Find where the given text appears and provide that cell's center as [X, Y] coordinate. 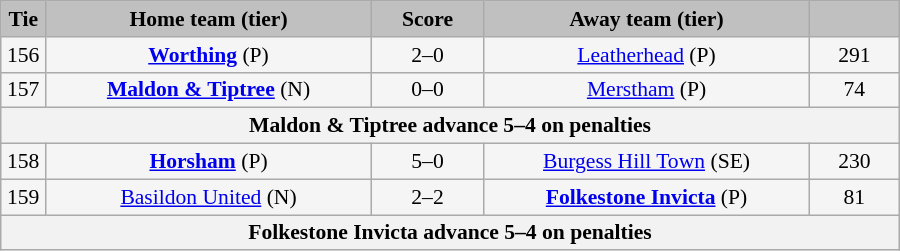
Score [427, 19]
Folkestone Invicta advance 5–4 on penalties [450, 233]
159 [24, 197]
0–0 [427, 90]
2–2 [427, 197]
Away team (tier) [647, 19]
Leatherhead (P) [647, 55]
74 [854, 90]
Tie [24, 19]
230 [854, 162]
Horsham (P) [209, 162]
Maldon & Tiptree (N) [209, 90]
2–0 [427, 55]
157 [24, 90]
Merstham (P) [647, 90]
Burgess Hill Town (SE) [647, 162]
Worthing (P) [209, 55]
Home team (tier) [209, 19]
Folkestone Invicta (P) [647, 197]
156 [24, 55]
Basildon United (N) [209, 197]
158 [24, 162]
291 [854, 55]
5–0 [427, 162]
81 [854, 197]
Maldon & Tiptree advance 5–4 on penalties [450, 126]
